From the cell containing the given text, extract its center point as (X, Y) coordinate. 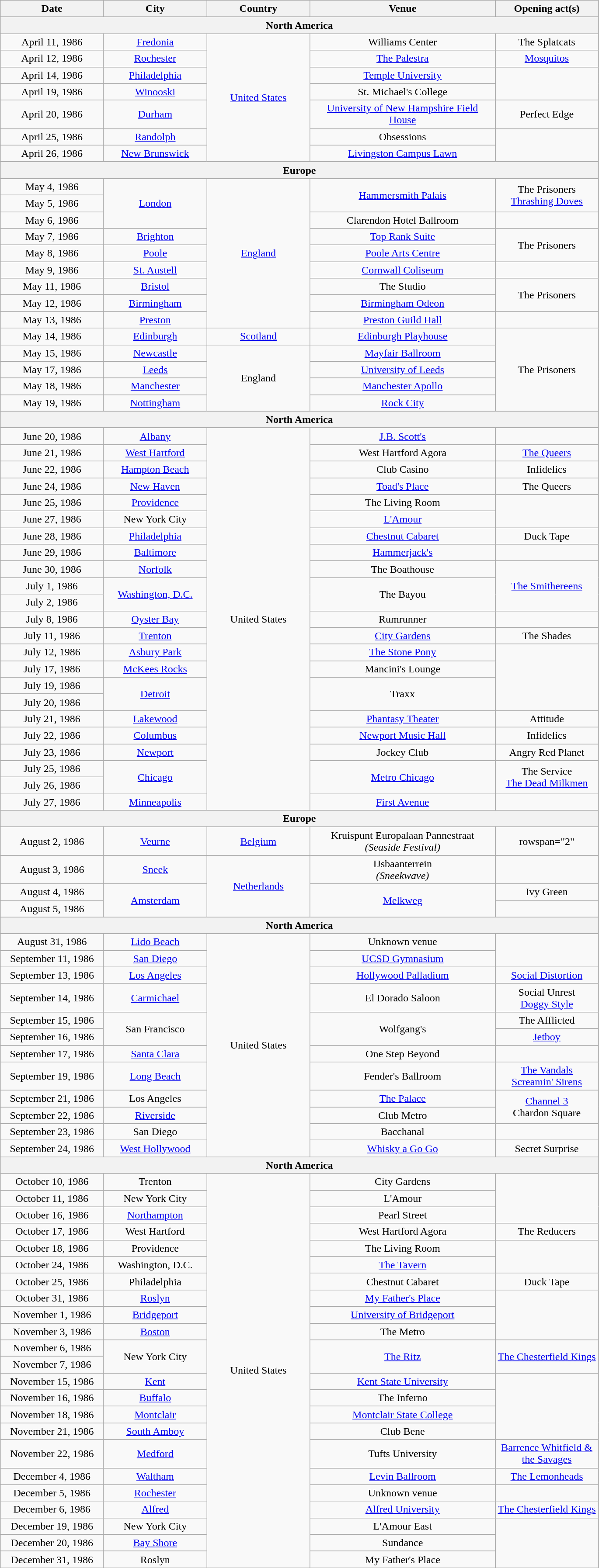
December 6, 1986 (52, 1509)
July 20, 1986 (52, 702)
Poole (155, 253)
April 11, 1986 (52, 42)
September 14, 1986 (52, 998)
London (155, 203)
Newport (155, 752)
Montclair State College (403, 1415)
Attitude (547, 719)
May 6, 1986 (52, 220)
September 21, 1986 (52, 1099)
Venue (403, 9)
Newport Music Hall (403, 735)
September 22, 1986 (52, 1115)
Sneek (155, 869)
Poole Arts Centre (403, 253)
May 8, 1986 (52, 253)
Hammerjack's (403, 553)
October 17, 1986 (52, 1232)
November 7, 1986 (52, 1365)
November 22, 1986 (52, 1454)
Leeds (155, 370)
Melkweg (403, 900)
Belgium (258, 841)
Durham (155, 114)
IJsbaanterrein(Sneekwave) (403, 869)
Bridgeport (155, 1315)
Edinburgh Playhouse (403, 336)
July 8, 1986 (52, 619)
New Brunswick (155, 153)
The Afflicted (547, 1020)
July 2, 1986 (52, 602)
Minneapolis (155, 802)
St. Austell (155, 270)
UCSD Gymnasium (403, 959)
November 21, 1986 (52, 1431)
Nottingham (155, 403)
El Dorado Saloon (403, 998)
West Hollywood (155, 1149)
Edinburgh (155, 336)
Pearl Street (403, 1215)
The VandalsScreamin' Sirens (547, 1076)
June 21, 1986 (52, 453)
October 31, 1986 (52, 1298)
Ivy Green (547, 892)
Asbury Park (155, 652)
June 30, 1986 (52, 569)
Lido Beach (155, 942)
May 9, 1986 (52, 270)
December 19, 1986 (52, 1526)
Preston (155, 320)
September 11, 1986 (52, 959)
Temple University (403, 75)
October 11, 1986 (52, 1198)
Santa Clara (155, 1053)
July 12, 1986 (52, 652)
December 20, 1986 (52, 1543)
Club Metro (403, 1115)
Cornwall Coliseum (403, 270)
July 19, 1986 (52, 685)
The Ritz (403, 1357)
Social UnrestDoggy Style (547, 998)
Jetboy (547, 1037)
South Amboy (155, 1431)
October 24, 1986 (52, 1265)
The Palace (403, 1099)
First Avenue (403, 802)
Toad's Place (403, 486)
Country (258, 9)
Rock City (403, 403)
The Metro (403, 1331)
October 10, 1986 (52, 1182)
Hollywood Palladium (403, 975)
The Boathouse (403, 569)
Obsessions (403, 137)
Fender's Ballroom (403, 1076)
April 12, 1986 (52, 59)
Traxx (403, 694)
Scotland (258, 336)
Tufts University (403, 1454)
May 19, 1986 (52, 403)
June 22, 1986 (52, 469)
Jockey Club (403, 752)
July 17, 1986 (52, 669)
J.B. Scott's (403, 436)
Rumrunner (403, 619)
Riverside (155, 1115)
December 31, 1986 (52, 1559)
The Inferno (403, 1398)
July 25, 1986 (52, 769)
May 18, 1986 (52, 386)
The Studio (403, 287)
The Palestra (403, 59)
August 3, 1986 (52, 869)
Angry Red Planet (547, 752)
Manchester Apollo (403, 386)
Medford (155, 1454)
July 22, 1986 (52, 735)
Top Rank Suite (403, 237)
Randolph (155, 137)
Alfred (155, 1509)
Mancini's Lounge (403, 669)
September 19, 1986 (52, 1076)
December 5, 1986 (52, 1493)
Kruispunt Europalaan Pannestraat(Seaside Festival) (403, 841)
November 3, 1986 (52, 1331)
Alfred University (403, 1509)
Winooski (155, 92)
November 6, 1986 (52, 1348)
Boston (155, 1331)
Whisky a Go Go (403, 1149)
April 26, 1986 (52, 153)
Newcastle (155, 353)
July 23, 1986 (52, 752)
Long Beach (155, 1076)
Northampton (155, 1215)
November 15, 1986 (52, 1381)
August 31, 1986 (52, 942)
Wolfgang's (403, 1028)
June 27, 1986 (52, 519)
May 11, 1986 (52, 287)
Club Bene (403, 1431)
Bacchanal (403, 1132)
Columbus (155, 735)
The Smithereens (547, 586)
Oyster Bay (155, 619)
Veurne (155, 841)
September 23, 1986 (52, 1132)
May 13, 1986 (52, 320)
August 4, 1986 (52, 892)
Kent State University (403, 1381)
Netherlands (258, 886)
Brighton (155, 237)
October 18, 1986 (52, 1248)
Birmingham (155, 303)
Mosquitos (547, 59)
Club Casino (403, 469)
The Splatcats (547, 42)
Waltham (155, 1476)
Date (52, 9)
Bay Shore (155, 1543)
May 15, 1986 (52, 353)
The Stone Pony (403, 652)
The ServiceThe Dead Milkmen (547, 777)
One Step Beyond (403, 1053)
Hampton Beach (155, 469)
June 28, 1986 (52, 536)
Amsterdam (155, 900)
October 16, 1986 (52, 1215)
September 17, 1986 (52, 1053)
Williams Center (403, 42)
Bristol (155, 287)
Clarendon Hotel Ballroom (403, 220)
Levin Ballroom (403, 1476)
Metro Chicago (403, 777)
Detroit (155, 694)
May 12, 1986 (52, 303)
September 13, 1986 (52, 975)
November 16, 1986 (52, 1398)
Birmingham Odeon (403, 303)
New Haven (155, 486)
June 25, 1986 (52, 503)
Phantasy Theater (403, 719)
April 14, 1986 (52, 75)
rowspan="2" (547, 841)
June 24, 1986 (52, 486)
Montclair (155, 1415)
Preston Guild Hall (403, 320)
The Lemonheads (547, 1476)
McKees Rocks (155, 669)
June 20, 1986 (52, 436)
May 17, 1986 (52, 370)
November 1, 1986 (52, 1315)
Mayfair Ballroom (403, 353)
San Francisco (155, 1028)
The PrisonersThrashing Doves (547, 195)
Manchester (155, 386)
Channel 3Chardon Square (547, 1107)
August 2, 1986 (52, 841)
The Bayou (403, 594)
University of New Hampshire Field House (403, 114)
June 29, 1986 (52, 553)
October 25, 1986 (52, 1281)
April 25, 1986 (52, 137)
July 27, 1986 (52, 802)
City (155, 9)
September 15, 1986 (52, 1020)
May 4, 1986 (52, 187)
Baltimore (155, 553)
December 4, 1986 (52, 1476)
Opening act(s) (547, 9)
Fredonia (155, 42)
November 18, 1986 (52, 1415)
Albany (155, 436)
University of Leeds (403, 370)
Kent (155, 1381)
April 19, 1986 (52, 92)
Chicago (155, 777)
The Shades (547, 636)
Carmichael (155, 998)
University of Bridgeport (403, 1315)
Social Distortion (547, 975)
May 7, 1986 (52, 237)
L'Amour East (403, 1526)
The Reducers (547, 1232)
Hammersmith Palais (403, 195)
Perfect Edge (547, 114)
Barrence Whitfield & the Savages (547, 1454)
Livingston Campus Lawn (403, 153)
May 5, 1986 (52, 203)
Lakewood (155, 719)
July 21, 1986 (52, 719)
April 20, 1986 (52, 114)
July 1, 1986 (52, 586)
July 11, 1986 (52, 636)
Norfolk (155, 569)
The Tavern (403, 1265)
Secret Surprise (547, 1149)
St. Michael's College (403, 92)
Sundance (403, 1543)
September 16, 1986 (52, 1037)
August 5, 1986 (52, 909)
July 26, 1986 (52, 786)
September 24, 1986 (52, 1149)
May 14, 1986 (52, 336)
Buffalo (155, 1398)
